Locate the cell with the specified text and output its [x, y] center coordinate. 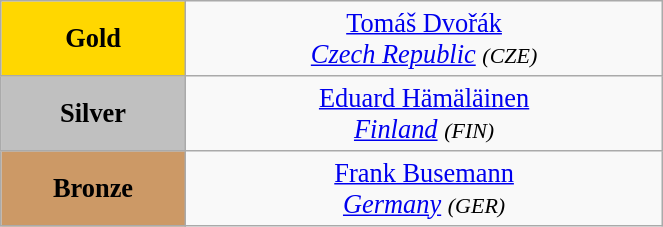
Tomáš DvořákCzech Republic (CZE) [424, 38]
Gold [94, 38]
Bronze [94, 188]
Eduard HämäläinenFinland (FIN) [424, 112]
Silver [94, 112]
Frank BusemannGermany (GER) [424, 188]
